Identify which cell holds the provided text, then report its [x, y] central coordinate. 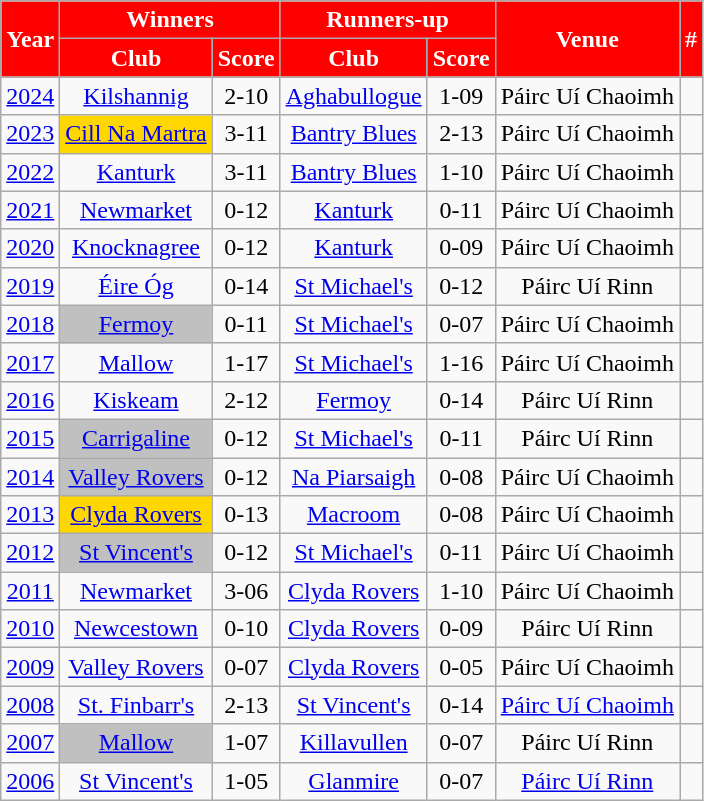
2010 [30, 629]
2011 [30, 591]
2009 [30, 667]
2008 [30, 705]
St. Finbarr's [136, 705]
Macroom [354, 515]
2013 [30, 515]
0-10 [246, 629]
2-10 [246, 96]
1-05 [246, 781]
1-17 [246, 362]
Glanmire [354, 781]
0-13 [246, 515]
1-09 [461, 96]
2024 [30, 96]
2017 [30, 362]
2018 [30, 324]
2014 [30, 477]
Éire Óg [136, 286]
# [692, 39]
Kiskeam [136, 400]
Knocknagree [136, 248]
Newcestown [136, 629]
1-07 [246, 743]
2012 [30, 553]
2016 [30, 400]
Killavullen [354, 743]
1-16 [461, 362]
2022 [30, 172]
2020 [30, 248]
Winners [170, 20]
2015 [30, 438]
Aghabullogue [354, 96]
2023 [30, 134]
Kilshannig [136, 96]
2021 [30, 210]
2006 [30, 781]
Runners-up [388, 20]
0-05 [461, 667]
Cill Na Martra [136, 134]
2007 [30, 743]
Carrigaline [136, 438]
2019 [30, 286]
2-12 [246, 400]
3-06 [246, 591]
Na Piarsaigh [354, 477]
Year [30, 39]
Venue [587, 39]
